Find where the given text appears and provide that cell's center as (x, y) coordinate. 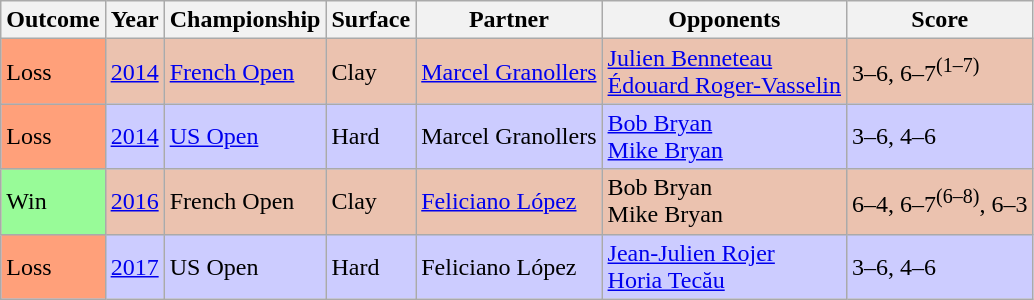
Surface (371, 20)
Year (134, 20)
Partner (509, 20)
Championship (245, 20)
Win (53, 202)
Outcome (53, 20)
Julien Benneteau Édouard Roger-Vasselin (724, 72)
3–6, 6–7(1–7) (940, 72)
6–4, 6–7(6–8), 6–3 (940, 202)
Score (940, 20)
2017 (134, 266)
2016 (134, 202)
Opponents (724, 20)
Jean-Julien Rojer Horia Tecău (724, 266)
